Scan for the cell matching the given text and deliver its (X, Y) coordinate at center. 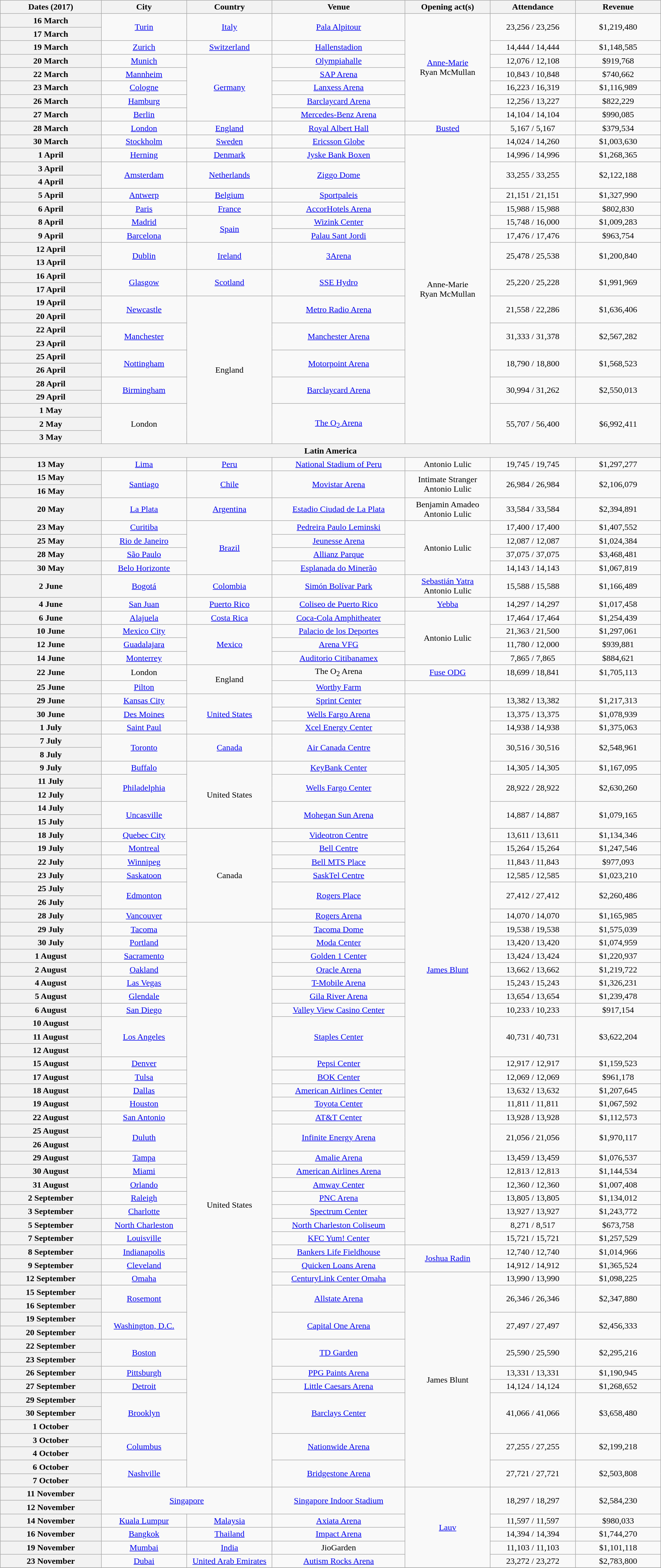
Denmark (230, 155)
$1,078,939 (618, 714)
10 August (51, 1023)
26 April (51, 370)
Duluth (144, 1137)
12,087 / 12,087 (533, 541)
Tulsa (144, 1077)
Benjamin AmadeoAntonio Lulic (448, 509)
23 July (51, 875)
$1,239,478 (618, 996)
26 August (51, 1144)
6 October (51, 1467)
1 August (51, 956)
$1,023,210 (618, 875)
15 September (51, 1292)
CenturyLink Center Omaha (339, 1279)
Gila River Arena (339, 996)
$1,326,231 (618, 983)
29 September (51, 1400)
15,748 / 16,000 (533, 222)
Barclays Center (339, 1413)
14,912 / 14,912 (533, 1265)
12,256 / 13,227 (533, 101)
27,497 / 27,497 (533, 1326)
Monterrey (144, 658)
Montreal (144, 848)
23 March (51, 88)
30 May (51, 568)
1 May (51, 410)
San Juan (144, 604)
Coliseo de Puerto Rico (339, 604)
27,255 / 27,255 (533, 1447)
$919,768 (618, 61)
12 June (51, 645)
Spectrum Center (339, 1212)
13,382 / 13,382 (533, 700)
25,590 / 25,590 (533, 1353)
14,996 / 14,996 (533, 155)
Bridgestone Arena (339, 1474)
$2,548,961 (618, 747)
Brazil (230, 548)
30 July (51, 942)
30 March (51, 141)
9 April (51, 236)
Brooklyn (144, 1413)
20 September (51, 1332)
Revenue (618, 7)
Hamburg (144, 101)
$1,112,573 (618, 1117)
3 October (51, 1440)
Barcelona (144, 236)
Xcel Energy Center (339, 727)
$1,243,772 (618, 1212)
Autism Rocks Arena (339, 1561)
Santiago (144, 484)
Allstate Arena (339, 1299)
Coca-Cola Amphitheater (339, 618)
Raleigh (144, 1198)
19 November (51, 1548)
Hallenstadion (339, 47)
Rosemont (144, 1299)
Allianz Parque (339, 554)
AccorHotels Arena (339, 209)
19,745 / 19,745 (533, 464)
$6,992,411 (618, 424)
Movistar Arena (339, 484)
Kuala Lumpur (144, 1521)
2 June (51, 586)
Esplanada do Minerão (339, 568)
41,066 / 41,066 (533, 1413)
26 March (51, 101)
4 April (51, 182)
Belgium (230, 195)
30 August (51, 1171)
$1,219,480 (618, 27)
Wizink Center (339, 222)
$1,007,408 (618, 1184)
Netherlands (230, 175)
$1,257,529 (618, 1238)
20 April (51, 316)
20 March (51, 61)
Saint Paul (144, 727)
Switzerland (230, 47)
Costa Rica (230, 618)
Palacio de los Deportes (339, 631)
16 September (51, 1306)
Yebba (448, 604)
Sacramento (144, 956)
10,233 / 10,233 (533, 1010)
18,790 / 18,800 (533, 363)
Saskatoon (144, 875)
Curitiba (144, 527)
14,104 / 14,104 (533, 114)
Joshua Radin (448, 1259)
28 July (51, 916)
$2,122,188 (618, 175)
$1,079,165 (618, 815)
PPG Paints Arena (339, 1373)
Nashville (144, 1474)
19 September (51, 1319)
12,917 / 12,917 (533, 1064)
PNC Arena (339, 1198)
Jeunesse Arena (339, 541)
Busted (448, 128)
Indianapolis (144, 1252)
$1,220,937 (618, 956)
Bell Centre (339, 848)
12,076 / 12,108 (533, 61)
$1,190,945 (618, 1373)
11,597 / 11,597 (533, 1521)
Newcastle (144, 309)
Puerto Rico (230, 604)
13,654 / 13,654 (533, 996)
15,721 / 15,721 (533, 1238)
Simón Bolívar Park (339, 586)
$2,584,230 (618, 1501)
Philadelphia (144, 788)
Wells Fargo Center (339, 788)
12 April (51, 249)
Infinite Energy Arena (339, 1137)
Ericsson Globe (339, 141)
Thailand (230, 1534)
29 April (51, 397)
13,331 / 13,331 (533, 1373)
Uncasville (144, 815)
$2,394,891 (618, 509)
Buffalo (144, 768)
6 April (51, 209)
AT&T Center (339, 1117)
14,143 / 14,143 (533, 568)
Glasgow (144, 283)
15 August (51, 1064)
8 September (51, 1252)
22 September (51, 1346)
22 April (51, 330)
12 September (51, 1279)
12,740 / 12,740 (533, 1252)
33,584 / 33,584 (533, 509)
8 April (51, 222)
$963,754 (618, 236)
JioGarden (339, 1548)
21,363 / 21,500 (533, 631)
Bankers Life Fieldhouse (339, 1252)
29 August (51, 1158)
$1,297,277 (618, 464)
14 November (51, 1521)
4 June (51, 604)
$884,621 (618, 658)
$1,116,989 (618, 88)
Sportpaleis (339, 195)
26 July (51, 902)
American Airlines Center (339, 1090)
Sebastián YatraAntonio Lulic (448, 586)
16 April (51, 276)
Paris (144, 209)
25 April (51, 356)
$2,567,282 (618, 336)
Ireland (230, 256)
14,024 / 14,260 (533, 141)
26 September (51, 1373)
$3,658,480 (618, 1413)
11,780 / 12,000 (533, 645)
Tacoma Dome (339, 929)
40,731 / 40,731 (533, 1037)
Madrid (144, 222)
7,865 / 7,865 (533, 658)
12 July (51, 795)
Lanxess Arena (339, 88)
$2,783,800 (618, 1561)
$1,148,585 (618, 47)
5 April (51, 195)
13,990 / 13,990 (533, 1279)
Scotland (230, 283)
Little Caesars Arena (339, 1386)
33,255 / 33,255 (533, 175)
Edmonton (144, 895)
Nottingham (144, 363)
Opening act(s) (448, 7)
American Airlines Arena (339, 1171)
Peru (230, 464)
BOK Center (339, 1077)
Quicken Loans Arena (339, 1265)
1 October (51, 1427)
T-Mobile Arena (339, 983)
$2,260,486 (618, 895)
Capital One Arena (339, 1326)
21,151 / 21,151 (533, 195)
$1,575,039 (618, 929)
Wells Fargo Arena (339, 714)
$1,744,270 (618, 1534)
22 June (51, 673)
$2,106,079 (618, 484)
Munich (144, 61)
Herning (144, 155)
18 July (51, 835)
17,464 / 17,464 (533, 618)
$802,830 (618, 209)
Chile (230, 484)
29 July (51, 929)
Argentina (230, 509)
$1,067,819 (618, 568)
$917,154 (618, 1010)
Latin America (330, 451)
India (230, 1548)
30 June (51, 714)
Toronto (144, 747)
$1,074,959 (618, 942)
Auditorio Citibanamex (339, 658)
France (230, 209)
$1,101,118 (618, 1548)
Columbus (144, 1447)
Arena VFG (339, 645)
25 June (51, 687)
$1,067,592 (618, 1104)
19 March (51, 47)
Ziggo Dome (339, 175)
$1,568,523 (618, 363)
19 August (51, 1104)
Alajuela (144, 618)
Dubai (144, 1561)
4 August (51, 983)
San Diego (144, 1010)
13,805 / 13,805 (533, 1198)
Orlando (144, 1184)
Zurich (144, 47)
$980,033 (618, 1521)
Bogotá (144, 586)
Pilton (144, 687)
11 August (51, 1037)
12,069 / 12,069 (533, 1077)
$1,144,534 (618, 1171)
Kansas City (144, 700)
TD Garden (339, 1353)
SaskTel Centre (339, 875)
12 November (51, 1507)
$1,365,524 (618, 1265)
8,271 / 8,517 (533, 1225)
Country (230, 7)
$379,534 (618, 128)
Malaysia (230, 1521)
30 September (51, 1413)
$822,229 (618, 101)
14,305 / 14,305 (533, 768)
Belo Horizonte (144, 568)
Louisville (144, 1238)
Mohegan Sun Arena (339, 815)
27,721 / 27,721 (533, 1474)
Lauv (448, 1527)
27 September (51, 1386)
Oracle Arena (339, 969)
15 July (51, 822)
25 August (51, 1131)
KFC Yum! Center (339, 1238)
23,256 / 23,256 (533, 27)
25,220 / 25,228 (533, 283)
$2,295,216 (618, 1353)
Palau Sant Jordi (339, 236)
1 July (51, 727)
Dallas (144, 1090)
$977,093 (618, 862)
14,070 / 14,070 (533, 916)
15,264 / 15,264 (533, 848)
10 June (51, 631)
Fuse ODG (448, 673)
7 September (51, 1238)
$939,881 (618, 645)
Oakland (144, 969)
Rogers Place (339, 895)
21,558 / 22,286 (533, 309)
13,459 / 13,459 (533, 1158)
13,662 / 13,662 (533, 969)
Mumbai (144, 1548)
13,632 / 13,632 (533, 1090)
27 March (51, 114)
Amsterdam (144, 175)
$3,622,204 (618, 1037)
12,813 / 12,813 (533, 1171)
$1,134,346 (618, 835)
$1,219,722 (618, 969)
10,843 / 10,848 (533, 74)
17,476 / 17,476 (533, 236)
55,707 / 56,400 (533, 424)
Colombia (230, 586)
$2,456,333 (618, 1326)
Manchester (144, 336)
6 June (51, 618)
$1,970,117 (618, 1137)
Toyota Center (339, 1104)
2 May (51, 424)
Spain (230, 229)
18,699 / 18,841 (533, 673)
$1,003,630 (618, 141)
9 September (51, 1265)
$673,758 (618, 1225)
Las Vegas (144, 983)
Vancouver (144, 916)
12,585 / 12,585 (533, 875)
$1,165,985 (618, 916)
Amway Center (339, 1184)
$961,178 (618, 1077)
16 March (51, 20)
Pala Alpitour (339, 27)
Guadalajara (144, 645)
$740,662 (618, 74)
SSE Hydro (339, 283)
14,938 / 14,938 (533, 727)
$1,076,537 (618, 1158)
23 April (51, 343)
$1,024,384 (618, 541)
16 November (51, 1534)
$1,268,365 (618, 155)
18,297 / 18,297 (533, 1501)
7 October (51, 1480)
28 March (51, 128)
Boston (144, 1353)
$1,327,990 (618, 195)
30,516 / 30,516 (533, 747)
Singapore (187, 1501)
19 April (51, 303)
$2,503,808 (618, 1474)
Nationwide Arena (339, 1447)
23 November (51, 1561)
Amalie Arena (339, 1158)
26,984 / 26,984 (533, 484)
$2,550,013 (618, 390)
National Stadium of Peru (339, 464)
23 September (51, 1359)
17 March (51, 34)
Bangkok (144, 1534)
Cleveland (144, 1265)
11,843 / 11,843 (533, 862)
25,478 / 25,538 (533, 256)
13 May (51, 464)
$1,254,439 (618, 618)
31,333 / 31,378 (533, 336)
14 July (51, 808)
23 May (51, 527)
15,988 / 15,988 (533, 209)
Quebec City (144, 835)
Winnipeg (144, 862)
$1,705,113 (618, 673)
$1,636,406 (618, 309)
$1,200,840 (618, 256)
7 July (51, 741)
26,346 / 26,346 (533, 1299)
Worthy Farm (339, 687)
Royal Albert Hall (339, 128)
Olympiahalle (339, 61)
13,927 / 13,927 (533, 1212)
$990,085 (618, 114)
13,375 / 13,375 (533, 714)
$1,159,523 (618, 1064)
Stockholm (144, 141)
14 June (51, 658)
United Arab Emirates (230, 1561)
Impact Arena (339, 1534)
$3,468,481 (618, 554)
Detroit (144, 1386)
Axiata Arena (339, 1521)
$1,217,313 (618, 700)
North Charleston Coliseum (339, 1225)
Houston (144, 1104)
16,223 / 16,319 (533, 88)
Bell MTS Place (339, 862)
$1,009,283 (618, 222)
30,994 / 31,262 (533, 390)
20 May (51, 509)
12,360 / 12,360 (533, 1184)
$1,134,012 (618, 1198)
13,928 / 13,928 (533, 1117)
City (144, 7)
$1,207,645 (618, 1090)
Golden 1 Center (339, 956)
$2,630,260 (618, 788)
13,424 / 13,424 (533, 956)
3 May (51, 437)
6 August (51, 1010)
22 August (51, 1117)
5,167 / 5,167 (533, 128)
28 May (51, 554)
North Charleston (144, 1225)
14,297 / 14,297 (533, 604)
Tampa (144, 1158)
$2,199,218 (618, 1447)
28,922 / 28,922 (533, 788)
Miami (144, 1171)
Manchester Arena (339, 336)
Washington, D.C. (144, 1326)
15 May (51, 478)
Tacoma (144, 929)
Pepsi Center (339, 1064)
Charlotte (144, 1212)
8 July (51, 754)
Cologne (144, 88)
SAP Arena (339, 74)
23,272 / 23,272 (533, 1561)
Pedreira Paulo Leminski (339, 527)
$1,297,061 (618, 631)
$1,014,966 (618, 1252)
$1,407,552 (618, 527)
4 October (51, 1454)
$1,375,063 (618, 727)
11 July (51, 781)
1 April (51, 155)
Germany (230, 88)
$2,347,880 (618, 1299)
19 July (51, 848)
$1,991,969 (618, 283)
Portland (144, 942)
31 August (51, 1184)
14,124 / 14,124 (533, 1386)
São Paulo (144, 554)
21,056 / 21,056 (533, 1137)
17,400 / 17,400 (533, 527)
9 July (51, 768)
3 September (51, 1212)
Glendale (144, 996)
5 August (51, 996)
Sweden (230, 141)
Lima (144, 464)
28 April (51, 383)
Antwerp (144, 195)
14,887 / 14,887 (533, 815)
Valley View Casino Center (339, 1010)
$1,167,095 (618, 768)
KeyBank Center (339, 768)
Sprint Center (339, 700)
Birmingham (144, 390)
Omaha (144, 1279)
Denver (144, 1064)
Rio de Janeiro (144, 541)
22 July (51, 862)
Rogers Arena (339, 916)
Moda Center (339, 942)
Los Angeles (144, 1037)
2 August (51, 969)
Metro Radio Arena (339, 309)
25 July (51, 889)
Videotron Centre (339, 835)
Intimate StrangerAntonio Lulic (448, 484)
Attendance (533, 7)
15,588 / 15,588 (533, 586)
11 November (51, 1494)
19,538 / 19,538 (533, 929)
2 September (51, 1198)
Singapore Indoor Stadium (339, 1501)
Dates (2017) (51, 7)
3Arena (339, 256)
Italy (230, 27)
5 September (51, 1225)
15,243 / 15,243 (533, 983)
San Antonio (144, 1117)
Air Canada Centre (339, 747)
Estadio Ciudad de La Plata (339, 509)
13,420 / 13,420 (533, 942)
Mercedes-Benz Arena (339, 114)
22 March (51, 74)
14,444 / 14,444 (533, 47)
11,103 / 11,103 (533, 1548)
$1,017,458 (618, 604)
$1,268,652 (618, 1386)
Staples Center (339, 1037)
Pittsburgh (144, 1373)
29 June (51, 700)
17 August (51, 1077)
14,394 / 14,394 (533, 1534)
3 April (51, 168)
$1,166,489 (618, 586)
11,811 / 11,811 (533, 1104)
25 May (51, 541)
Des Moines (144, 714)
12 August (51, 1050)
Jyske Bank Boxen (339, 155)
Mannheim (144, 74)
Mexico (230, 645)
Motorpoint Arena (339, 363)
$1,247,546 (618, 848)
13,611 / 13,611 (533, 835)
16 May (51, 491)
Dublin (144, 256)
13 April (51, 262)
17 April (51, 289)
37,075 / 37,075 (533, 554)
18 August (51, 1090)
La Plata (144, 509)
Turin (144, 27)
Venue (339, 7)
Berlin (144, 114)
$1,098,225 (618, 1279)
27,412 / 27,412 (533, 895)
Mexico City (144, 631)
